Locate the cell with the specified text and output its (X, Y) center coordinate. 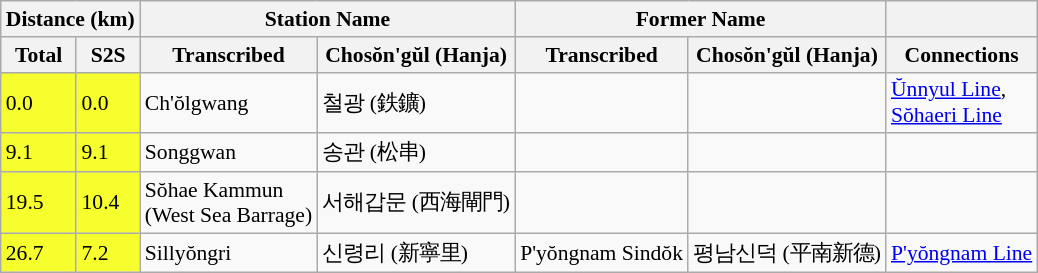
철광 (鉄鑛) (416, 102)
Station Name (328, 19)
Former Name (700, 19)
Songgwan (228, 154)
신령리 (新寧里) (416, 252)
P'yŏngnam Sindŏk (602, 252)
Ch'ŏlgwang (228, 102)
10.4 (108, 202)
Sillyŏngri (228, 252)
Total (39, 55)
S2S (108, 55)
평남신덕 (平南新德) (787, 252)
7.2 (108, 252)
Connections (962, 55)
송관 (松串) (416, 154)
서해갑문 (西海閘門) (416, 202)
19.5 (39, 202)
Sŏhae Kammun(West Sea Barrage) (228, 202)
26.7 (39, 252)
P'yŏngnam Line (962, 252)
Distance (km) (70, 19)
Ŭnnyul Line,Sŏhaeri Line (962, 102)
